Search for the cell housing the specified text and yield its (X, Y) center coordinate. 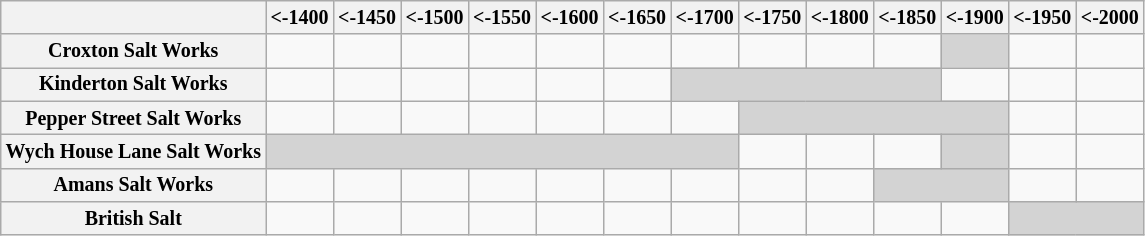
<-1950 (1042, 18)
<-1900 (975, 18)
Kinderton Salt Works (134, 84)
<-1850 (907, 18)
<-1650 (637, 18)
Amans Salt Works (134, 184)
Wych House Lane Salt Works (134, 152)
<-2000 (1110, 18)
Pepper Street Salt Works (134, 118)
<-1450 (367, 18)
<-1600 (570, 18)
Croxton Salt Works (134, 52)
<-1500 (435, 18)
<-1800 (840, 18)
<-1550 (502, 18)
<-1700 (705, 18)
<-1400 (300, 18)
<-1750 (772, 18)
British Salt (134, 218)
